Extract the [X, Y] coordinate from the center of the cell holding the provided text.  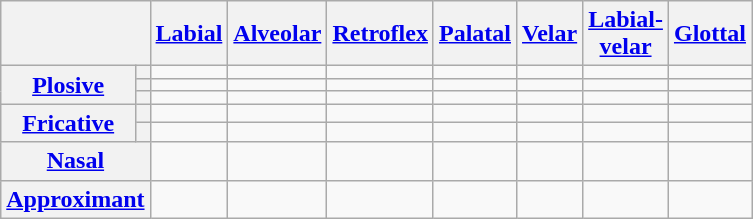
Alveolar [278, 34]
Nasal [76, 161]
Labial [189, 34]
Palatal [474, 34]
Retroflex [380, 34]
Approximant [76, 199]
Velar [550, 34]
Plosive [68, 85]
Fricative [68, 123]
Glottal [710, 34]
Labial-velar [626, 34]
